Determine the (x, y) coordinate at the center of the cell enclosing the given text.  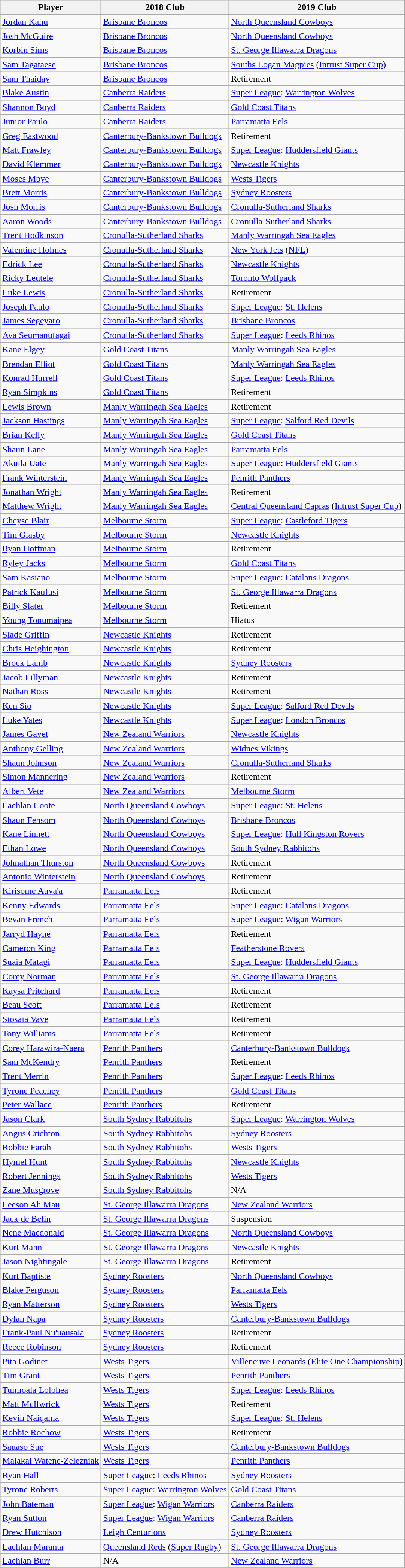
Shaun Fensom (51, 820)
Shaun Johnson (51, 763)
New York Jets (NFL) (317, 250)
Simon Mannering (51, 777)
David Klemmer (51, 164)
Josh McGuire (51, 36)
Sam Tagataese (51, 64)
Jason Clark (51, 1119)
Ryan Matterson (51, 1304)
Robert Jennings (51, 1176)
Siosaia Vave (51, 1019)
Lachlan Coote (51, 805)
Player (51, 7)
Brock Lamb (51, 663)
Sam Thaiday (51, 79)
Souths Logan Magpies (Intrust Super Cup) (317, 64)
Jackson Hastings (51, 421)
Jonathan Wright (51, 492)
Junior Paulo (51, 121)
Lachlan Maranta (51, 1547)
Zane Musgrove (51, 1190)
Ryan Simpkins (51, 392)
Chris Heighington (51, 649)
Ricky Leutele (51, 278)
Brett Morris (51, 193)
Korbin Sims (51, 50)
Suspension (317, 1219)
Moses Mbye (51, 179)
Leigh Centurions (165, 1532)
Shannon Boyd (51, 107)
Kurt Mann (51, 1247)
2019 Club (317, 7)
Anthony Gelling (51, 748)
Aaron Woods (51, 221)
Matthew Wright (51, 506)
Ryan Hoffman (51, 549)
Reece Robinson (51, 1347)
Trent Hodkinson (51, 235)
Josh Morris (51, 207)
Central Queensland Capras (Intrust Super Cup) (317, 506)
Tony Williams (51, 1033)
Leeson Ah Mau (51, 1204)
Jarryd Hayne (51, 934)
James Segeyaro (51, 321)
Akuila Uate (51, 464)
Corey Norman (51, 976)
Ken Sio (51, 706)
Beau Scott (51, 1005)
Jordan Kahu (51, 22)
Shaun Lane (51, 449)
Jason Nightingale (51, 1261)
Nathan Ross (51, 692)
Corey Harawira-Naera (51, 1048)
Sauaso Sue (51, 1447)
Kurt Baptiste (51, 1276)
Super League: Hull Kingston Rovers (317, 834)
Greg Eastwood (51, 136)
Super League: Castleford Tigers (317, 520)
Robbie Farah (51, 1148)
Dylan Napa (51, 1318)
Frank Winterstein (51, 478)
Queensland Reds (Super Rugby) (165, 1547)
Luke Yates (51, 720)
Ryan Sutton (51, 1518)
Robbie Rochow (51, 1432)
Blake Austin (51, 93)
Featherstone Rovers (317, 948)
Frank-Paul Nu'uausala (51, 1333)
Tim Grant (51, 1376)
Kenny Edwards (51, 905)
Widnes Vikings (317, 748)
Konrad Hurrell (51, 378)
Joseph Paulo (51, 307)
Matt McIlwrick (51, 1404)
Blake Ferguson (51, 1290)
Super League: London Broncos (317, 720)
Bevan French (51, 920)
Albert Vete (51, 791)
Young Tonumaipea (51, 620)
Ethan Lowe (51, 848)
Nene Macdonald (51, 1233)
James Gavet (51, 734)
Kevin Naiqama (51, 1418)
Lachlan Burr (51, 1561)
Valentine Holmes (51, 250)
Kirisome Auva'a (51, 891)
Cameron King (51, 948)
Drew Hutchison (51, 1532)
Angus Crichton (51, 1133)
Cheyse Blair (51, 520)
Peter Wallace (51, 1105)
2018 Club (165, 7)
Toronto Wolfpack (317, 278)
Tyrone Peachey (51, 1091)
Antonio Winterstein (51, 877)
Trent Merrin (51, 1076)
Billy Slater (51, 606)
Patrick Kaufusi (51, 592)
Johnathan Thurston (51, 862)
Slade Griffin (51, 635)
Matt Frawley (51, 150)
Kane Elgey (51, 349)
John Bateman (51, 1504)
Jack de Belin (51, 1219)
Tyrone Roberts (51, 1489)
Sam Kasiano (51, 577)
Ava Seumanufagai (51, 335)
Pita Godinet (51, 1361)
Suaia Matagi (51, 962)
Brian Kelly (51, 435)
Ryan Hall (51, 1475)
Hiatus (317, 620)
Edrick Lee (51, 264)
Kane Linnett (51, 834)
Ryley Jacks (51, 563)
Jacob Lillyman (51, 677)
Malakai Watene-Zelezniak (51, 1461)
Brendan Elliot (51, 364)
Kaysa Pritchard (51, 991)
Sam McKendry (51, 1062)
Lewis Brown (51, 406)
Luke Lewis (51, 292)
Tim Glasby (51, 535)
Villeneuve Leopards (Elite One Championship) (317, 1361)
Hymel Hunt (51, 1162)
Tuimoala Lolohea (51, 1390)
